Locate the cell with the specified text and output its (x, y) center coordinate. 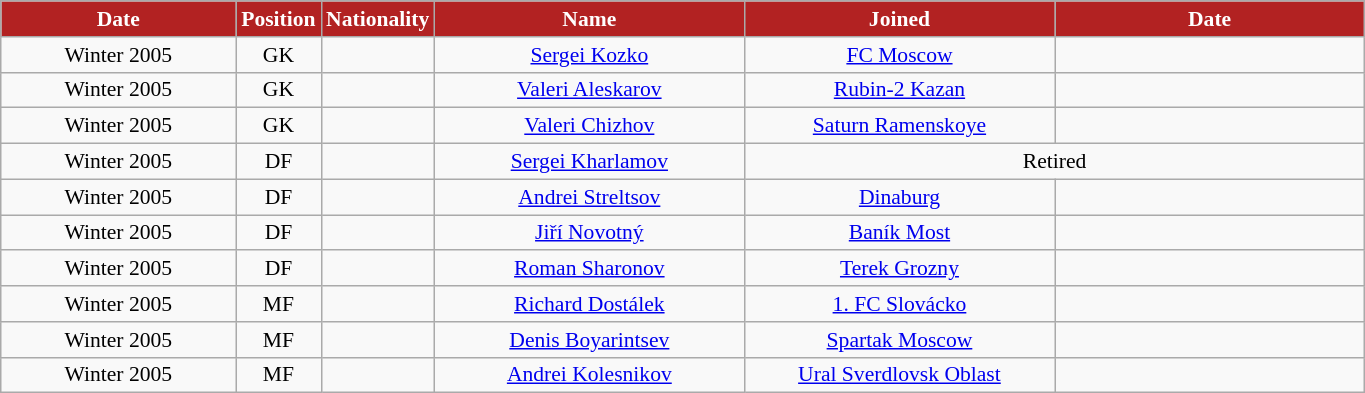
1. FC Slovácko (899, 304)
Spartak Moscow (899, 340)
Position (278, 19)
Saturn Ramenskoye (899, 126)
Valeri Chizhov (589, 126)
Sergei Kozko (589, 55)
Roman Sharonov (589, 269)
Nationality (378, 19)
Dinaburg (899, 197)
Andrei Streltsov (589, 197)
Valeri Aleskarov (589, 90)
Baník Most (899, 233)
Rubin-2 Kazan (899, 90)
Richard Dostálek (589, 304)
Joined (899, 19)
Jiří Novotný (589, 233)
Denis Boyarintsev (589, 340)
Terek Grozny (899, 269)
Retired (1054, 162)
FC Moscow (899, 55)
Ural Sverdlovsk Oblast (899, 375)
Name (589, 19)
Andrei Kolesnikov (589, 375)
Sergei Kharlamov (589, 162)
